Extract the [x, y] coordinate from the center of the cell holding the provided text.  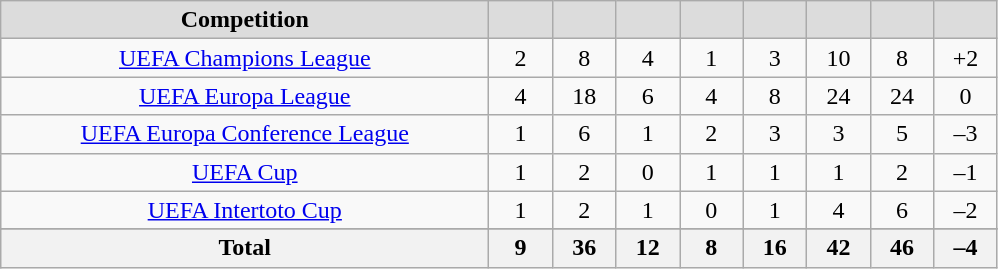
46 [902, 248]
–1 [966, 172]
–4 [966, 248]
42 [839, 248]
36 [584, 248]
UEFA Cup [245, 172]
9 [521, 248]
16 [775, 248]
UEFA Europa League [245, 96]
UEFA Intertoto Cup [245, 210]
UEFA Champions League [245, 58]
Total [245, 248]
Competition [245, 20]
UEFA Europa Conference League [245, 134]
12 [648, 248]
18 [584, 96]
10 [839, 58]
+2 [966, 58]
–3 [966, 134]
–2 [966, 210]
5 [902, 134]
